Determine the (X, Y) coordinate at the center of the cell enclosing the given text.  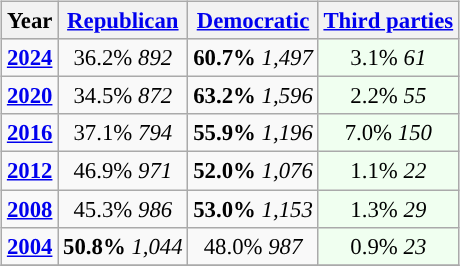
34.5% 872 (123, 96)
1.3% 29 (388, 209)
45.3% 986 (123, 209)
2016 (30, 133)
2020 (30, 96)
55.9% 1,196 (253, 133)
7.0% 150 (388, 133)
63.2% 1,596 (253, 96)
36.2% 892 (123, 58)
37.1% 794 (123, 133)
46.9% 971 (123, 171)
60.7% 1,497 (253, 58)
1.1% 22 (388, 171)
52.0% 1,076 (253, 171)
2024 (30, 58)
53.0% 1,153 (253, 209)
Third parties (388, 21)
Year (30, 21)
2012 (30, 171)
2008 (30, 209)
Republican (123, 21)
2004 (30, 246)
3.1% 61 (388, 58)
2.2% 55 (388, 96)
Democratic (253, 21)
48.0% 987 (253, 246)
50.8% 1,044 (123, 246)
0.9% 23 (388, 246)
